Capture the cell that displays the provided text and extract its (X, Y) central coordinate. 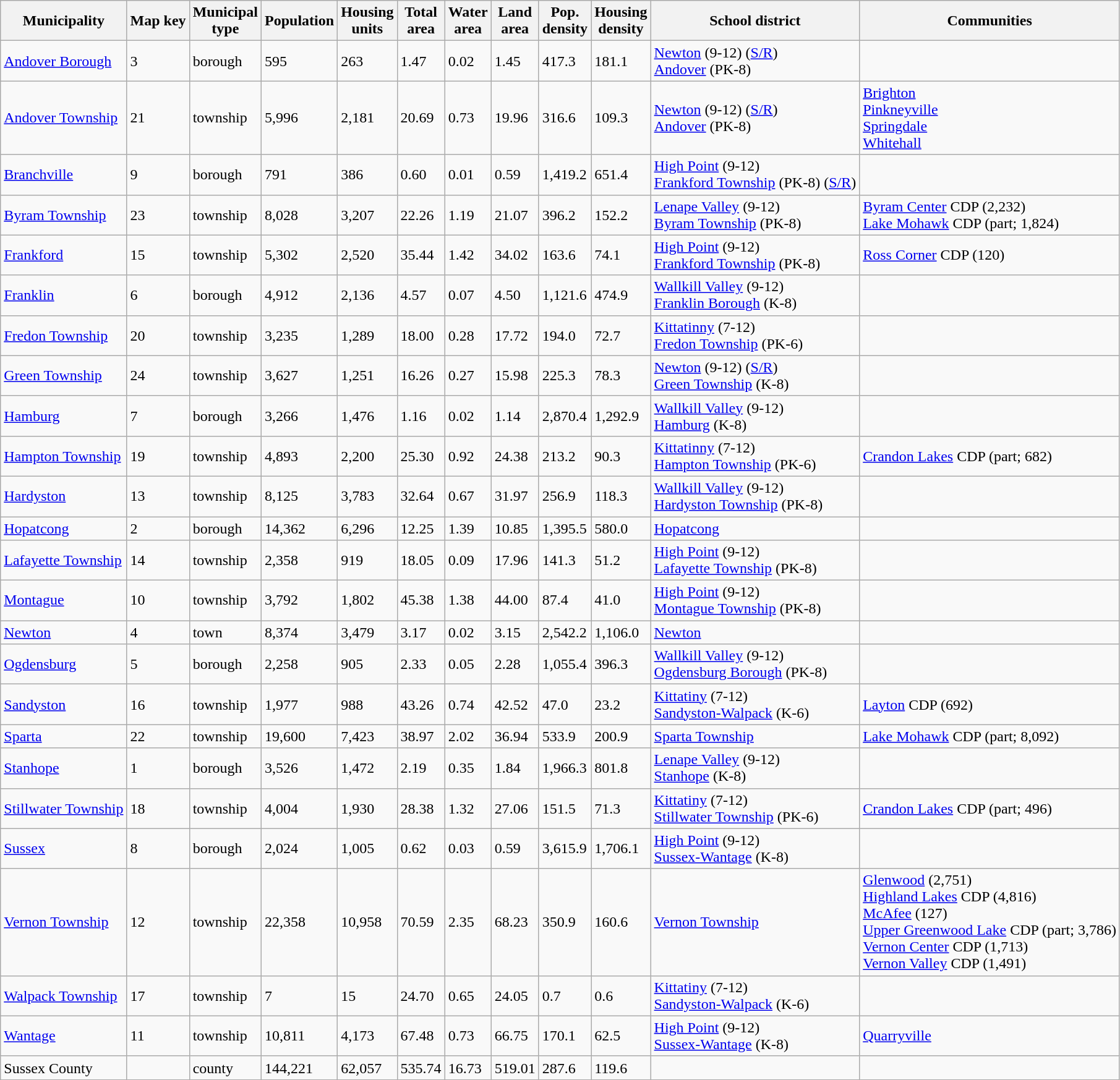
Andover Borough (64, 61)
1,966.3 (565, 768)
72.7 (621, 335)
350.9 (565, 922)
10,811 (299, 1036)
38.97 (421, 736)
Sparta (64, 736)
8 (158, 848)
28.38 (421, 809)
87.4 (565, 601)
90.3 (621, 456)
18.05 (421, 560)
Map key (158, 21)
Kittatinny (7-12)Fredon Township (PK-6) (755, 335)
24.70 (421, 995)
0.67 (468, 496)
34.02 (515, 255)
Sparta Township (755, 736)
24.38 (515, 456)
Crandon Lakes CDP (part; 682) (990, 456)
22,358 (299, 922)
801.8 (621, 768)
12 (158, 922)
19 (158, 456)
2.28 (515, 664)
16.73 (468, 1068)
High Point (9-12)Lafayette Township (PK-8) (755, 560)
0.03 (468, 848)
6 (158, 296)
Wallkill Valley (9-12)Franklin Borough (K-8) (755, 296)
41.0 (621, 601)
2,520 (367, 255)
4.57 (421, 296)
20 (158, 335)
1,476 (367, 415)
Wantage (64, 1036)
Newton (9-12) (S/R)Green Township (K-8) (755, 376)
316.6 (565, 117)
0.60 (421, 174)
3.17 (421, 632)
988 (367, 705)
3,783 (367, 496)
119.6 (621, 1068)
1,395.5 (565, 529)
4 (158, 632)
2,024 (299, 848)
23.2 (621, 705)
13 (158, 496)
Layton CDP (692) (990, 705)
1,292.9 (621, 415)
1.39 (468, 529)
Wallkill Valley (9-12)Ogdensburg Borough (PK-8) (755, 664)
county (225, 1068)
12.25 (421, 529)
2 (158, 529)
High Point (9-12)Frankford Township (PK-8) (S/R) (755, 174)
Sandyston (64, 705)
Totalarea (421, 21)
2.33 (421, 664)
0.35 (468, 768)
10.85 (515, 529)
Montague (64, 601)
Stanhope (64, 768)
1.16 (421, 415)
45.38 (421, 601)
1.42 (468, 255)
66.75 (515, 1036)
Wallkill Valley (9-12)Hamburg (K-8) (755, 415)
152.2 (621, 215)
23 (158, 215)
Quarryville (990, 1036)
High Point (9-12)Frankford Township (PK-8) (755, 255)
17 (158, 995)
1.32 (468, 809)
109.3 (621, 117)
10 (158, 601)
14,362 (299, 529)
905 (367, 664)
0.7 (565, 995)
0.92 (468, 456)
14 (158, 560)
1,930 (367, 809)
396.3 (621, 664)
225.3 (565, 376)
0.65 (468, 995)
Municipaltype (225, 21)
62,057 (367, 1068)
Hampton Township (64, 456)
31.97 (515, 496)
1.38 (468, 601)
417.3 (565, 61)
Crandon Lakes CDP (part; 496) (990, 809)
70.59 (421, 922)
Stillwater Township (64, 809)
20.69 (421, 117)
1.47 (421, 61)
170.1 (565, 1036)
6,296 (367, 529)
Byram Center CDP (2,232)Lake Mohawk CDP (part; 1,824) (990, 215)
791 (299, 174)
Hamburg (64, 415)
533.9 (565, 736)
519.01 (515, 1068)
1,106.0 (621, 632)
School district (755, 21)
0.62 (421, 848)
3,207 (367, 215)
4,912 (299, 296)
3,235 (299, 335)
Kittatinny (7-12)Hampton Township (PK-6) (755, 456)
2,358 (299, 560)
1,005 (367, 848)
Fredon Township (64, 335)
1.14 (515, 415)
3,479 (367, 632)
535.74 (421, 1068)
151.5 (565, 809)
2,258 (299, 664)
44.00 (515, 601)
0.74 (468, 705)
1,802 (367, 601)
24.05 (515, 995)
Communities (990, 21)
5,302 (299, 255)
396.2 (565, 215)
25.30 (421, 456)
27.06 (515, 809)
1,472 (367, 768)
287.6 (565, 1068)
194.0 (565, 335)
8,374 (299, 632)
17.96 (515, 560)
19,600 (299, 736)
68.23 (515, 922)
2.19 (421, 768)
3,266 (299, 415)
19.96 (515, 117)
4,893 (299, 456)
High Point (9-12)Montague Township (PK-8) (755, 601)
15.98 (515, 376)
BrightonPinkneyvilleSpringdaleWhitehall (990, 117)
1 (158, 768)
386 (367, 174)
Lenape Valley (9-12)Stanhope (K-8) (755, 768)
0.09 (468, 560)
8,125 (299, 496)
Lafayette Township (64, 560)
35.44 (421, 255)
Pop.density (565, 21)
4,173 (367, 1036)
16.26 (421, 376)
181.1 (621, 61)
Housingunits (367, 21)
Branchville (64, 174)
9 (158, 174)
2,870.4 (565, 415)
1,977 (299, 705)
Andover Township (64, 117)
67.48 (421, 1036)
0.28 (468, 335)
71.3 (621, 809)
1.84 (515, 768)
2,136 (367, 296)
51.2 (621, 560)
Byram Township (64, 215)
0.07 (468, 296)
Franklin (64, 296)
263 (367, 61)
595 (299, 61)
Waterarea (468, 21)
651.4 (621, 174)
1.19 (468, 215)
0.01 (468, 174)
Municipality (64, 21)
1,419.2 (565, 174)
Wallkill Valley (9-12)Hardyston Township (PK-8) (755, 496)
Ogdensburg (64, 664)
21 (158, 117)
2.35 (468, 922)
118.3 (621, 496)
24 (158, 376)
3,526 (299, 768)
2.02 (468, 736)
3,615.9 (565, 848)
4,004 (299, 809)
0.6 (621, 995)
1,706.1 (621, 848)
163.6 (565, 255)
919 (367, 560)
2,181 (367, 117)
144,221 (299, 1068)
8,028 (299, 215)
474.9 (621, 296)
3.15 (515, 632)
Green Township (64, 376)
21.07 (515, 215)
Lenape Valley (9-12)Byram Township (PK-8) (755, 215)
5,996 (299, 117)
16 (158, 705)
1.45 (515, 61)
1,289 (367, 335)
Hardyston (64, 496)
Ross Corner CDP (120) (990, 255)
2,200 (367, 456)
256.9 (565, 496)
74.1 (621, 255)
580.0 (621, 529)
18 (158, 809)
1,055.4 (565, 664)
3,792 (299, 601)
32.64 (421, 496)
36.94 (515, 736)
141.3 (565, 560)
17.72 (515, 335)
Walpack Township (64, 995)
Glenwood (2,751)Highland Lakes CDP (4,816)McAfee (127)Upper Greenwood Lake CDP (part; 3,786)Vernon Center CDP (1,713)Vernon Valley CDP (1,491) (990, 922)
160.6 (621, 922)
10,958 (367, 922)
7,423 (367, 736)
18.00 (421, 335)
213.2 (565, 456)
Lake Mohawk CDP (part; 8,092) (990, 736)
3 (158, 61)
2,542.2 (565, 632)
4.50 (515, 296)
42.52 (515, 705)
1,251 (367, 376)
Kittatiny (7-12)Stillwater Township (PK-6) (755, 809)
0.27 (468, 376)
Sussex County (64, 1068)
0.05 (468, 664)
town (225, 632)
62.5 (621, 1036)
43.26 (421, 705)
Landarea (515, 21)
Population (299, 21)
Housingdensity (621, 21)
47.0 (565, 705)
3,627 (299, 376)
11 (158, 1036)
22.26 (421, 215)
Frankford (64, 255)
5 (158, 664)
78.3 (621, 376)
22 (158, 736)
200.9 (621, 736)
Sussex (64, 848)
1,121.6 (565, 296)
